Determine the [X, Y] coordinate at the center of the cell enclosing the given text.  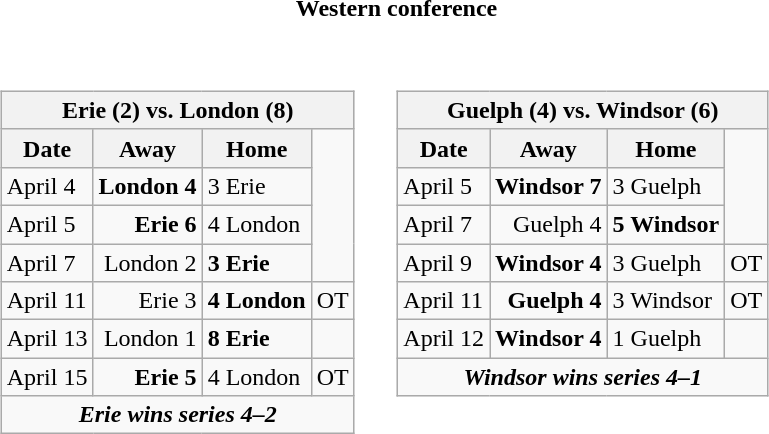
April 13 [47, 339]
Erie (2) vs. London (8) [178, 110]
April 12 [444, 339]
Erie 3 [148, 301]
London 2 [148, 263]
Windsor 7 [549, 186]
Guelph (4) vs. Windsor (6) [583, 110]
April 15 [47, 377]
April 4 [47, 186]
Windsor wins series 4–1 [583, 377]
London 1 [148, 339]
8 Erie [256, 339]
Erie 5 [148, 377]
London 4 [148, 186]
Erie wins series 4–2 [178, 415]
April 9 [444, 263]
3 Windsor [666, 301]
5 Windsor [666, 224]
1 Guelph [666, 339]
Erie 6 [148, 224]
